From the cell containing the given text, extract its center point as (x, y) coordinate. 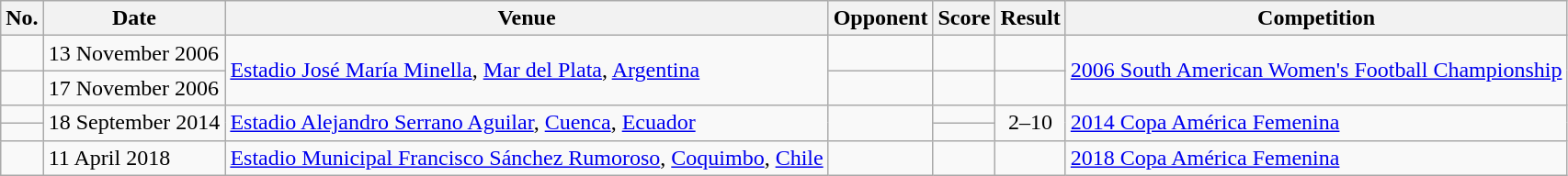
11 April 2018 (134, 158)
18 September 2014 (134, 123)
Result (1030, 18)
Competition (1316, 18)
17 November 2006 (134, 88)
Estadio Municipal Francisco Sánchez Rumoroso, Coquimbo, Chile (527, 158)
No. (22, 18)
Score (964, 18)
Estadio José María Minella, Mar del Plata, Argentina (527, 71)
2006 South American Women's Football Championship (1316, 71)
Venue (527, 18)
Estadio Alejandro Serrano Aguilar, Cuenca, Ecuador (527, 123)
2014 Copa América Femenina (1316, 123)
Opponent (881, 18)
2018 Copa América Femenina (1316, 158)
2–10 (1030, 123)
13 November 2006 (134, 53)
Date (134, 18)
